Capture the cell that displays the provided text and extract its [X, Y] central coordinate. 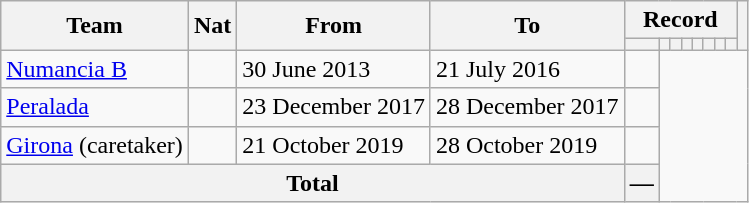
28 October 2019 [527, 145]
Record [680, 20]
Peralada [95, 107]
— [642, 183]
Nat [212, 26]
Numancia B [95, 69]
Total [312, 183]
Girona (caretaker) [95, 145]
23 December 2017 [334, 107]
30 June 2013 [334, 69]
From [334, 26]
To [527, 26]
28 December 2017 [527, 107]
Team [95, 26]
21 October 2019 [334, 145]
21 July 2016 [527, 69]
